Find where the given text appears and provide that cell's center as (x, y) coordinate. 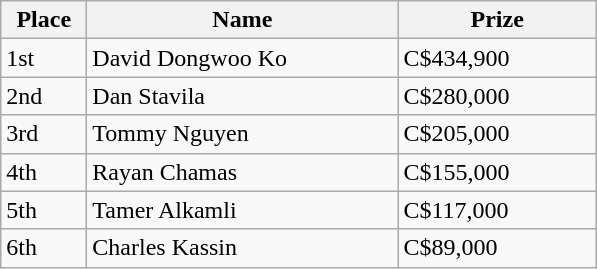
2nd (44, 96)
C$155,000 (498, 172)
Tamer Alkamli (242, 210)
Dan Stavila (242, 96)
C$280,000 (498, 96)
Place (44, 20)
C$117,000 (498, 210)
Charles Kassin (242, 248)
Rayan Chamas (242, 172)
Tommy Nguyen (242, 134)
1st (44, 58)
C$89,000 (498, 248)
C$205,000 (498, 134)
David Dongwoo Ko (242, 58)
5th (44, 210)
3rd (44, 134)
Name (242, 20)
Prize (498, 20)
6th (44, 248)
C$434,900 (498, 58)
4th (44, 172)
